Pinpoint the cell where the given text exists, returning its [x, y] midpoint coordinate. 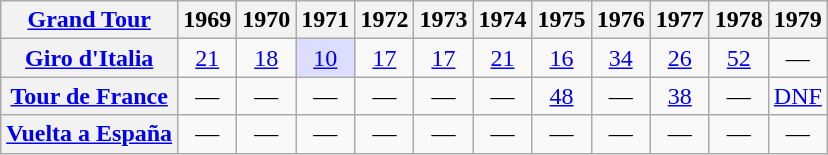
1979 [798, 20]
1970 [266, 20]
Tour de France [90, 96]
18 [266, 58]
38 [680, 96]
1977 [680, 20]
26 [680, 58]
1969 [208, 20]
10 [326, 58]
1972 [384, 20]
1971 [326, 20]
34 [620, 58]
Grand Tour [90, 20]
1973 [444, 20]
16 [562, 58]
1975 [562, 20]
1976 [620, 20]
Vuelta a España [90, 134]
1974 [502, 20]
52 [738, 58]
DNF [798, 96]
Giro d'Italia [90, 58]
1978 [738, 20]
48 [562, 96]
